From the cell containing the given text, extract its center point as (x, y) coordinate. 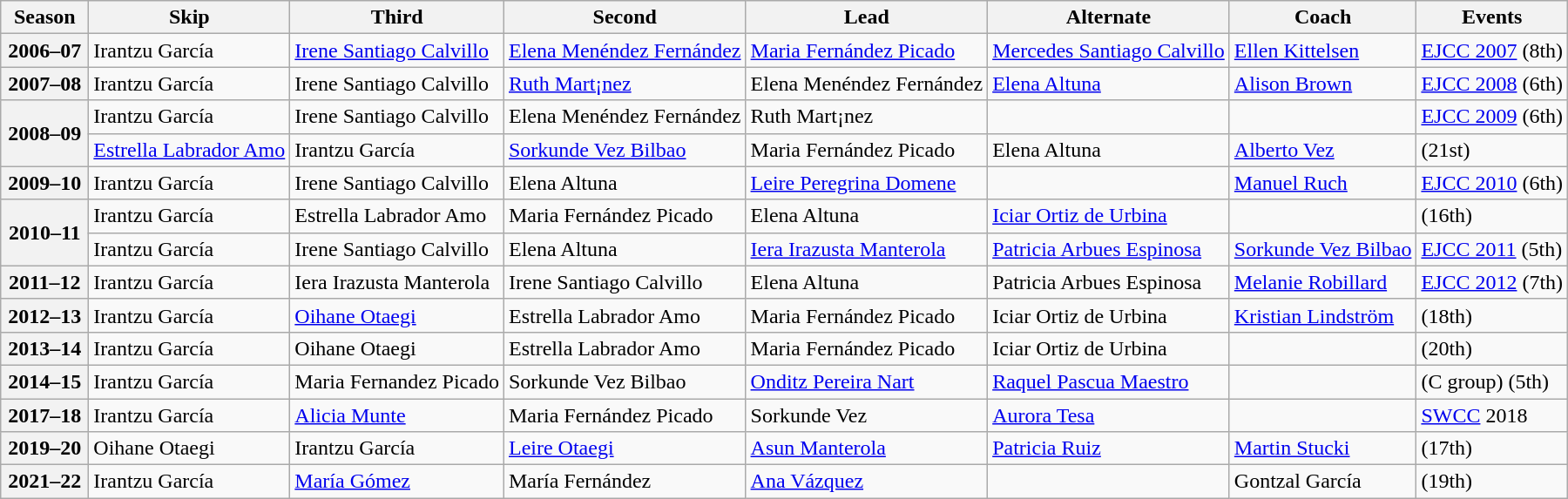
Raquel Pascua Maestro (1109, 381)
Kristian Lindström (1322, 315)
2006–07 (45, 51)
Onditz Pereira Nart (867, 381)
2021–22 (45, 482)
Leire Otaegi (625, 448)
(19th) (1492, 482)
Season (45, 17)
SWCC 2018 (1492, 415)
Alicia Munte (397, 415)
2010–11 (45, 233)
Alberto Vez (1322, 150)
María Fernández (625, 482)
Alternate (1109, 17)
Aurora Tesa (1109, 415)
(21st) (1492, 150)
2019–20 (45, 448)
2013–14 (45, 348)
Asun Manterola (867, 448)
Lead (867, 17)
2017–18 (45, 415)
EJCC 2009 (6th) (1492, 117)
Leire Peregrina Domene (867, 183)
2008–09 (45, 133)
(16th) (1492, 216)
Gontzal García (1322, 482)
Manuel Ruch (1322, 183)
2014–15 (45, 381)
EJCC 2011 (5th) (1492, 249)
Third (397, 17)
Mercedes Santiago Calvillo (1109, 51)
Martin Stucki (1322, 448)
(17th) (1492, 448)
Ana Vázquez (867, 482)
Sorkunde Vez (867, 415)
Ellen Kittelsen (1322, 51)
EJCC 2012 (7th) (1492, 282)
Skip (190, 17)
Coach (1322, 17)
(18th) (1492, 315)
Events (1492, 17)
Melanie Robillard (1322, 282)
2011–12 (45, 282)
Patricia Ruiz (1109, 448)
EJCC 2010 (6th) (1492, 183)
Alison Brown (1322, 84)
María Gómez (397, 482)
2007–08 (45, 84)
2009–10 (45, 183)
EJCC 2008 (6th) (1492, 84)
Second (625, 17)
(C group) (5th) (1492, 381)
2012–13 (45, 315)
EJCC 2007 (8th) (1492, 51)
(20th) (1492, 348)
Maria Fernandez Picado (397, 381)
